Search for the cell housing the specified text and yield its (x, y) center coordinate. 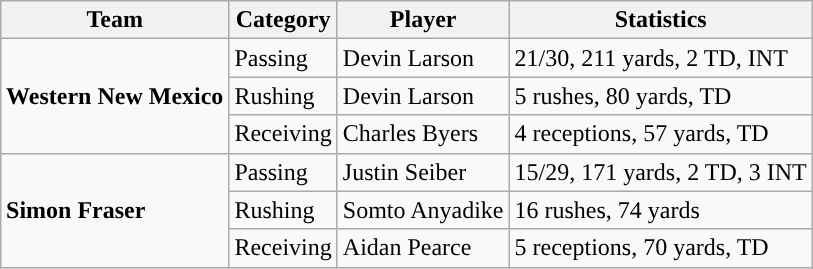
Statistics (660, 20)
Aidan Pearce (423, 248)
5 rushes, 80 yards, TD (660, 96)
21/30, 211 yards, 2 TD, INT (660, 58)
Team (115, 20)
Player (423, 20)
Category (283, 20)
Somto Anyadike (423, 210)
Justin Seiber (423, 172)
Charles Byers (423, 134)
Western New Mexico (115, 96)
Simon Fraser (115, 210)
15/29, 171 yards, 2 TD, 3 INT (660, 172)
5 receptions, 70 yards, TD (660, 248)
4 receptions, 57 yards, TD (660, 134)
16 rushes, 74 yards (660, 210)
